From the cell containing the given text, extract its center point as [X, Y] coordinate. 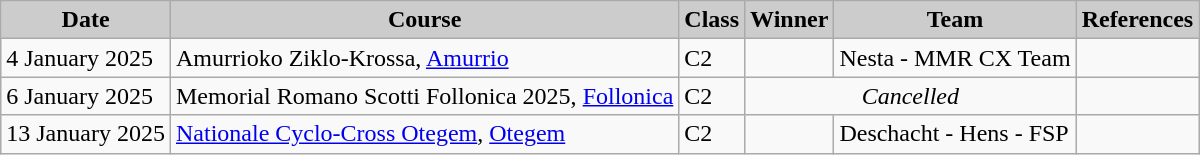
13 January 2025 [86, 134]
Winner [790, 20]
Nationale Cyclo-Cross Otegem, Otegem [424, 134]
Cancelled [911, 96]
Course [424, 20]
References [1138, 20]
Memorial Romano Scotti Follonica 2025, Follonica [424, 96]
Nesta - MMR CX Team [955, 58]
Team [955, 20]
Date [86, 20]
4 January 2025 [86, 58]
Amurrioko Ziklo-Krossa, Amurrio [424, 58]
Deschacht - Hens - FSP [955, 134]
Class [712, 20]
6 January 2025 [86, 96]
